Return the [X, Y] coordinate for the center point of the cell that contains the specified text.  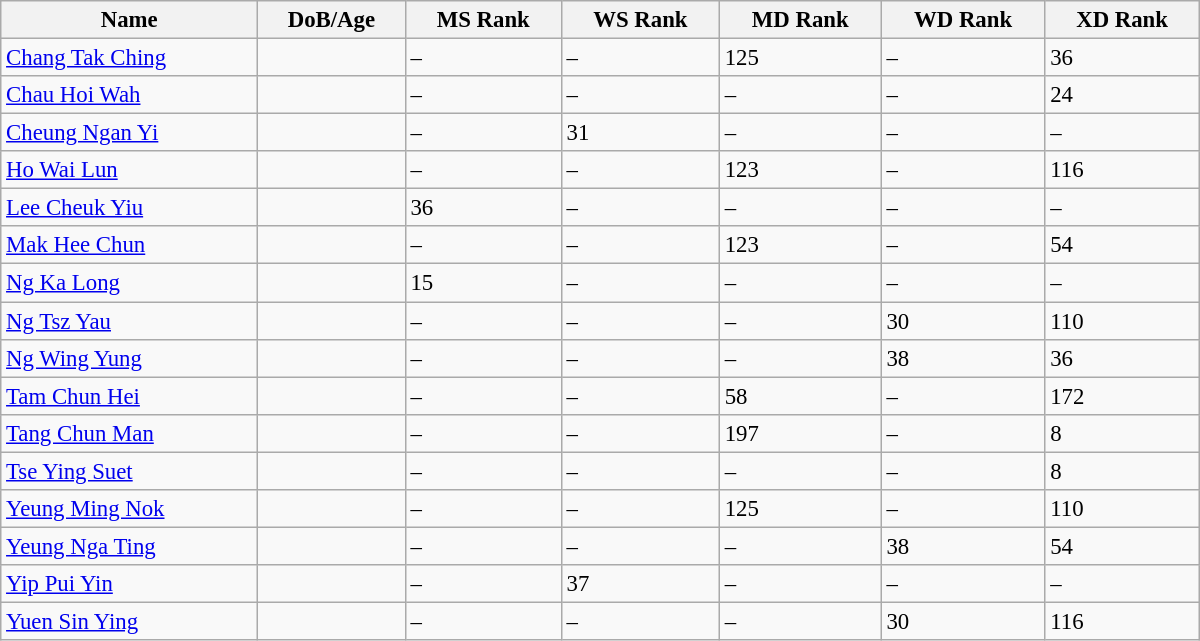
197 [800, 433]
Ng Tsz Yau [130, 321]
Ng Wing Yung [130, 358]
Ho Wai Lun [130, 170]
58 [800, 396]
Chang Tak Ching [130, 58]
Yeung Nga Ting [130, 546]
WS Rank [640, 20]
XD Rank [1122, 20]
37 [640, 584]
31 [640, 133]
24 [1122, 95]
Lee Cheuk Yiu [130, 208]
Ng Ka Long [130, 283]
MD Rank [800, 20]
Yeung Ming Nok [130, 509]
Tang Chun Man [130, 433]
Tam Chun Hei [130, 396]
15 [483, 283]
MS Rank [483, 20]
DoB/Age [332, 20]
Yip Pui Yin [130, 584]
Chau Hoi Wah [130, 95]
WD Rank [963, 20]
172 [1122, 396]
Yuen Sin Ying [130, 621]
Cheung Ngan Yi [130, 133]
Mak Hee Chun [130, 245]
Tse Ying Suet [130, 471]
Name [130, 20]
